Locate the cell with the specified text and output its [x, y] center coordinate. 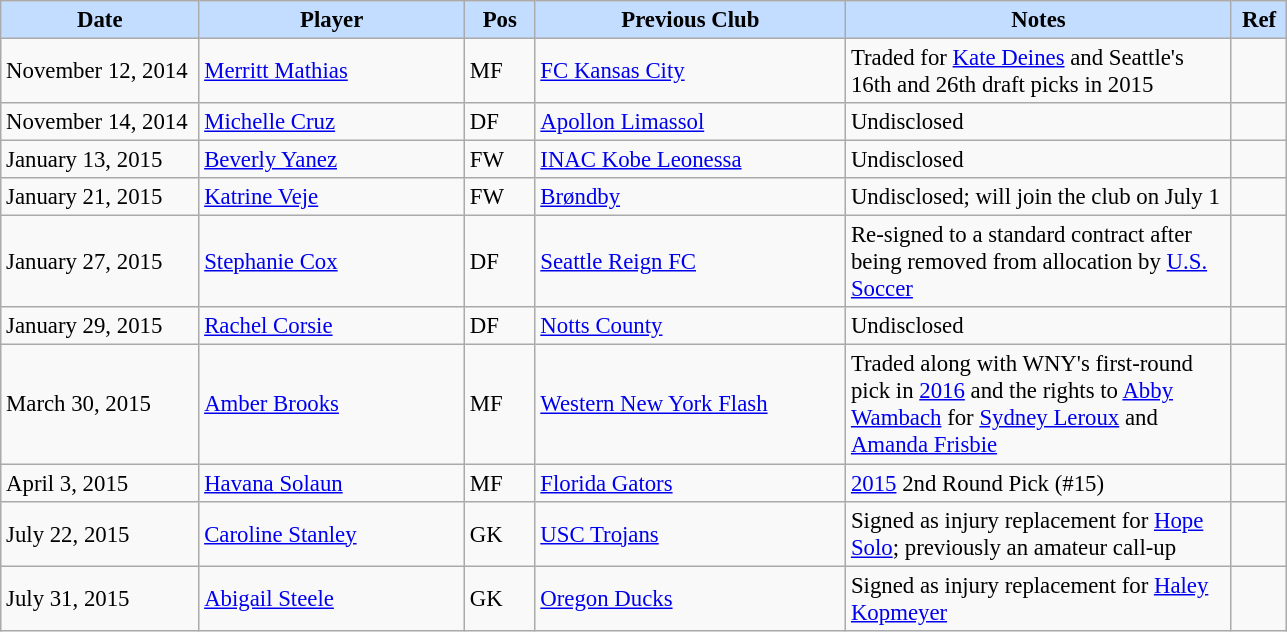
Brøndby [690, 197]
INAC Kobe Leonessa [690, 160]
July 22, 2015 [100, 534]
Traded for Kate Deines and Seattle's 16th and 26th draft picks in 2015 [1039, 72]
January 27, 2015 [100, 262]
2015 2nd Round Pick (#15) [1039, 483]
January 21, 2015 [100, 197]
Beverly Yanez [332, 160]
Signed as injury replacement for Hope Solo; previously an amateur call-up [1039, 534]
Pos [500, 20]
Western New York Flash [690, 404]
Signed as injury replacement for Haley Kopmeyer [1039, 598]
Undisclosed; will join the club on July 1 [1039, 197]
Player [332, 20]
Oregon Ducks [690, 598]
Notes [1039, 20]
January 13, 2015 [100, 160]
Seattle Reign FC [690, 262]
Stephanie Cox [332, 262]
Ref [1259, 20]
Date [100, 20]
Michelle Cruz [332, 122]
November 12, 2014 [100, 72]
Abigail Steele [332, 598]
Traded along with WNY's first-round pick in 2016 and the rights to Abby Wambach for Sydney Leroux and Amanda Frisbie [1039, 404]
Florida Gators [690, 483]
Amber Brooks [332, 404]
January 29, 2015 [100, 327]
April 3, 2015 [100, 483]
Apollon Limassol [690, 122]
Previous Club [690, 20]
Re-signed to a standard contract after being removed from allocation by U.S. Soccer [1039, 262]
July 31, 2015 [100, 598]
March 30, 2015 [100, 404]
Caroline Stanley [332, 534]
FC Kansas City [690, 72]
Rachel Corsie [332, 327]
November 14, 2014 [100, 122]
Notts County [690, 327]
Merritt Mathias [332, 72]
Havana Solaun [332, 483]
USC Trojans [690, 534]
Katrine Veje [332, 197]
